Determine the [x, y] coordinate at the center of the cell enclosing the given text.  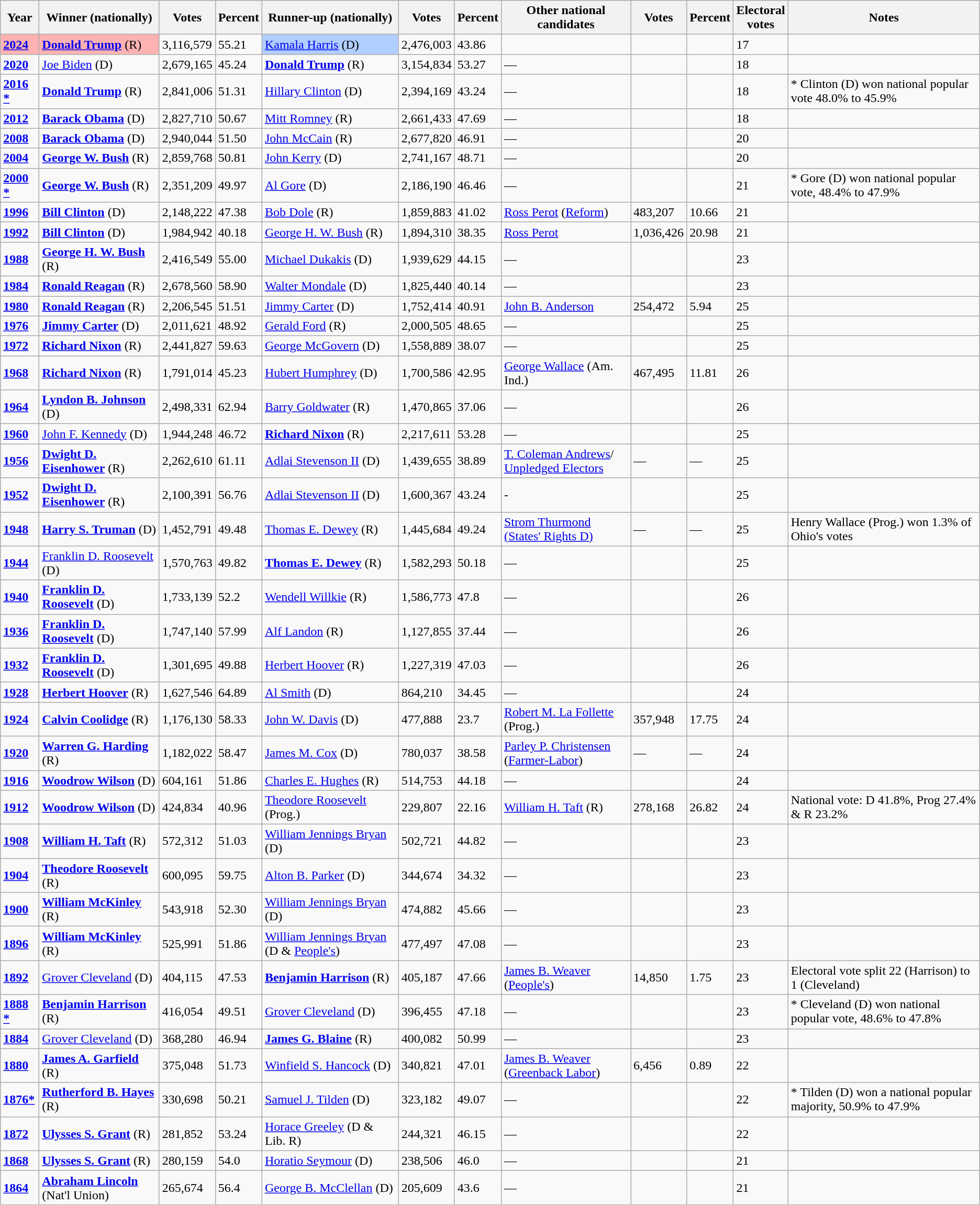
Joe Biden (D) [99, 64]
61.11 [239, 461]
1928 [20, 692]
205,609 [426, 1187]
40.18 [239, 232]
Al Smith (D) [330, 692]
1968 [20, 373]
0.89 [710, 1066]
1896 [20, 943]
* Clinton (D) won national popular vote 48.0% to 45.9% [884, 91]
2,206,545 [187, 306]
330,698 [187, 1099]
2,859,768 [187, 158]
1980 [20, 306]
1.75 [710, 978]
James A. Garfield (R) [99, 1066]
229,807 [426, 807]
53.27 [477, 64]
2000 * [20, 185]
244,321 [426, 1134]
17 [761, 44]
46.0 [477, 1161]
Hubert Humphrey (D) [330, 373]
375,048 [187, 1066]
50.81 [239, 158]
41.02 [477, 212]
2,661,433 [426, 118]
* Cleveland (D) won national popular vote, 48.6% to 47.8% [884, 1011]
2,678,560 [187, 286]
Samuel J. Tilden (D) [330, 1099]
1,752,414 [426, 306]
416,054 [187, 1011]
43.6 [477, 1187]
1,600,367 [426, 495]
340,821 [426, 1066]
2,011,621 [187, 326]
James B. Weaver (People's) [565, 978]
1984 [20, 286]
265,674 [187, 1187]
1,791,014 [187, 373]
1,825,440 [426, 286]
47.03 [477, 665]
Electoralvotes [761, 18]
1944 [20, 563]
John W. Davis (D) [330, 719]
46.15 [477, 1134]
1936 [20, 631]
55.21 [239, 44]
1880 [20, 1066]
45.66 [477, 910]
2020 [20, 64]
Winner (nationally) [99, 18]
1940 [20, 597]
37.44 [477, 631]
James G. Blaine (R) [330, 1039]
59.75 [239, 875]
- [565, 495]
2,841,006 [187, 91]
Gerald Ford (R) [330, 326]
40.91 [477, 306]
Barry Goldwater (R) [330, 407]
2,100,391 [187, 495]
543,918 [187, 910]
51.31 [239, 91]
John B. Anderson [565, 306]
38.58 [477, 753]
Harry S. Truman (D) [99, 529]
51.50 [239, 138]
45.24 [239, 64]
James B. Weaver (Greenback Labor) [565, 1066]
Walter Mondale (D) [330, 286]
47.01 [477, 1066]
1,894,310 [426, 232]
1,301,695 [187, 665]
2,741,167 [426, 158]
47.69 [477, 118]
48.92 [239, 326]
1972 [20, 346]
42.95 [477, 373]
1868 [20, 1161]
Rutherford B. Hayes (R) [99, 1099]
1,582,293 [426, 563]
National vote: D 41.8%, Prog 27.4% & R 23.2% [884, 807]
23.7 [477, 719]
2008 [20, 138]
1,445,684 [426, 529]
Theodore Roosevelt (R) [99, 875]
Other nationalcandidates [565, 18]
22.16 [477, 807]
John McCain (R) [330, 138]
46.94 [239, 1039]
1904 [20, 875]
47.66 [477, 978]
56.76 [239, 495]
46.72 [239, 434]
48.65 [477, 326]
1884 [20, 1039]
502,721 [426, 842]
400,082 [426, 1039]
1876* [20, 1099]
48.71 [477, 158]
3,154,834 [426, 64]
1,984,942 [187, 232]
38.89 [477, 461]
* Tilden (D) won a national popular majority, 50.9% to 47.9% [884, 1099]
47.08 [477, 943]
1976 [20, 326]
George Wallace (Am. Ind.) [565, 373]
572,312 [187, 842]
51.51 [239, 306]
396,455 [426, 1011]
38.35 [477, 232]
1988 [20, 259]
Wendell Willkie (R) [330, 597]
47.8 [477, 597]
1872 [20, 1134]
34.32 [477, 875]
62.94 [239, 407]
Kamala Harris (D) [330, 44]
1920 [20, 753]
2,351,209 [187, 185]
46.46 [477, 185]
58.33 [239, 719]
2,217,611 [426, 434]
278,168 [659, 807]
2,416,549 [187, 259]
Abraham Lincoln (Nat'l Union) [99, 1187]
3,116,579 [187, 44]
Michael Dukakis (D) [330, 259]
323,182 [426, 1099]
604,161 [187, 780]
424,834 [187, 807]
1888 * [20, 1011]
1,733,139 [187, 597]
1,859,883 [426, 212]
20.98 [710, 232]
Runner-up (nationally) [330, 18]
2,148,222 [187, 212]
50.21 [239, 1099]
64.89 [239, 692]
1,747,140 [187, 631]
49.88 [239, 665]
357,948 [659, 719]
2,679,165 [187, 64]
Ross Perot [565, 232]
1,586,773 [426, 597]
Notes [884, 18]
49.51 [239, 1011]
1,176,130 [187, 719]
Calvin Coolidge (R) [99, 719]
50.67 [239, 118]
280,159 [187, 1161]
52.2 [239, 597]
59.63 [239, 346]
474,882 [426, 910]
2,000,505 [426, 326]
2,394,169 [426, 91]
Horace Greeley (D & Lib. R) [330, 1134]
2,262,610 [187, 461]
1,558,889 [426, 346]
1,439,655 [426, 461]
17.75 [710, 719]
344,674 [426, 875]
2,441,827 [187, 346]
49.97 [239, 185]
1900 [20, 910]
1892 [20, 978]
Robert M. La Follette (Prog.) [565, 719]
John F. Kennedy (D) [99, 434]
2004 [20, 158]
49.82 [239, 563]
1960 [20, 434]
Strom Thurmond (States' Rights D) [565, 529]
1916 [20, 780]
1932 [20, 665]
477,497 [426, 943]
49.07 [477, 1099]
1,127,855 [426, 631]
58.47 [239, 753]
53.24 [239, 1134]
Alton B. Parker (D) [330, 875]
43.86 [477, 44]
46.91 [477, 138]
5.94 [710, 306]
1912 [20, 807]
James M. Cox (D) [330, 753]
Warren G. Harding (R) [99, 753]
238,506 [426, 1161]
10.66 [710, 212]
254,472 [659, 306]
Theodore Roosevelt (Prog.) [330, 807]
47.38 [239, 212]
Lyndon B. Johnson (D) [99, 407]
40.96 [239, 807]
53.28 [477, 434]
1,227,319 [426, 665]
George B. McClellan (D) [330, 1187]
1,036,426 [659, 232]
600,095 [187, 875]
44.15 [477, 259]
2,186,190 [426, 185]
467,495 [659, 373]
William Jennings Bryan (D & People's) [330, 943]
52.30 [239, 910]
514,753 [426, 780]
2016 * [20, 91]
55.00 [239, 259]
6,456 [659, 1066]
864,210 [426, 692]
47.18 [477, 1011]
Horatio Seymour (D) [330, 1161]
57.99 [239, 631]
51.03 [239, 842]
40.14 [477, 286]
281,852 [187, 1134]
483,207 [659, 212]
37.06 [477, 407]
1,570,763 [187, 563]
26.82 [710, 807]
1924 [20, 719]
1,944,248 [187, 434]
Charles E. Hughes (R) [330, 780]
2,827,710 [187, 118]
45.23 [239, 373]
2024 [20, 44]
44.82 [477, 842]
Parley P. Christensen (Farmer-Labor) [565, 753]
2,940,044 [187, 138]
Hillary Clinton (D) [330, 91]
49.24 [477, 529]
John Kerry (D) [330, 158]
2,677,820 [426, 138]
405,187 [426, 978]
Year [20, 18]
525,991 [187, 943]
1,700,586 [426, 373]
14,850 [659, 978]
1956 [20, 461]
50.99 [477, 1039]
368,280 [187, 1039]
Winfield S. Hancock (D) [330, 1066]
Henry Wallace (Prog.) won 1.3% of Ohio's votes [884, 529]
George McGovern (D) [330, 346]
Ross Perot (Reform) [565, 212]
56.4 [239, 1187]
1,182,022 [187, 753]
1908 [20, 842]
404,115 [187, 978]
58.90 [239, 286]
780,037 [426, 753]
1948 [20, 529]
2,476,003 [426, 44]
Mitt Romney (R) [330, 118]
1,470,865 [426, 407]
1992 [20, 232]
1996 [20, 212]
1,627,546 [187, 692]
Bob Dole (R) [330, 212]
50.18 [477, 563]
2012 [20, 118]
49.48 [239, 529]
54.0 [239, 1161]
1,452,791 [187, 529]
* Gore (D) won national popular vote, 48.4% to 47.9% [884, 185]
44.18 [477, 780]
47.53 [239, 978]
T. Coleman Andrews/Unpledged Electors [565, 461]
Electoral vote split 22 (Harrison) to 1 (Cleveland) [884, 978]
1864 [20, 1187]
1952 [20, 495]
477,888 [426, 719]
38.07 [477, 346]
1,939,629 [426, 259]
11.81 [710, 373]
34.45 [477, 692]
Alf Landon (R) [330, 631]
Al Gore (D) [330, 185]
1964 [20, 407]
51.73 [239, 1066]
2,498,331 [187, 407]
